Capture the cell that displays the provided text and extract its (X, Y) central coordinate. 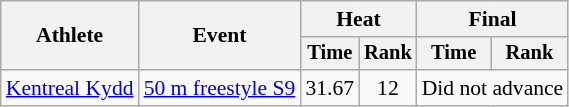
50 m freestyle S9 (220, 88)
12 (388, 88)
31.67 (330, 88)
Heat (358, 19)
Final (493, 19)
Event (220, 36)
Kentreal Kydd (70, 88)
Did not advance (493, 88)
Athlete (70, 36)
